Detect which cell encompasses the target text, then output its (X, Y) center coordinate. 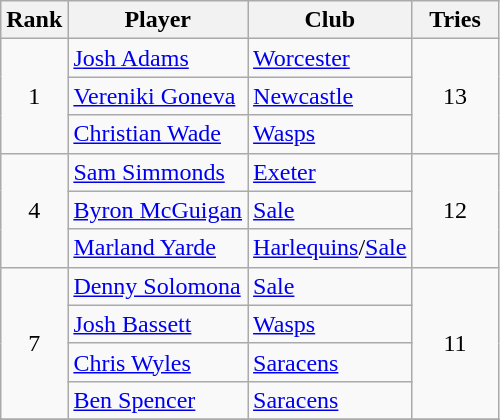
Denny Solomona (158, 286)
Tries (455, 20)
4 (34, 210)
Newcastle (330, 96)
Marland Yarde (158, 248)
Chris Wyles (158, 362)
1 (34, 96)
Ben Spencer (158, 400)
11 (455, 343)
13 (455, 96)
Exeter (330, 172)
Player (158, 20)
Worcester (330, 58)
Club (330, 20)
7 (34, 343)
Josh Bassett (158, 324)
Rank (34, 20)
Byron McGuigan (158, 210)
Vereniki Goneva (158, 96)
Sam Simmonds (158, 172)
Christian Wade (158, 134)
Josh Adams (158, 58)
12 (455, 210)
Harlequins/Sale (330, 248)
